Locate the cell with the specified text and output its [X, Y] center coordinate. 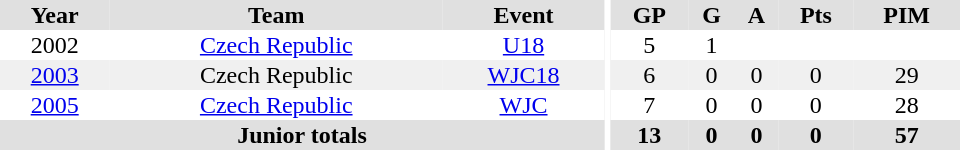
57 [906, 135]
PIM [906, 15]
7 [649, 105]
WJC18 [524, 75]
GP [649, 15]
5 [649, 45]
28 [906, 105]
2002 [54, 45]
U18 [524, 45]
2003 [54, 75]
6 [649, 75]
G [711, 15]
2005 [54, 105]
A [757, 15]
Year [54, 15]
Team [276, 15]
13 [649, 135]
Junior totals [302, 135]
Event [524, 15]
1 [711, 45]
WJC [524, 105]
Pts [816, 15]
29 [906, 75]
